Provide the (X, Y) coordinate of the cell's center where the given text is located.  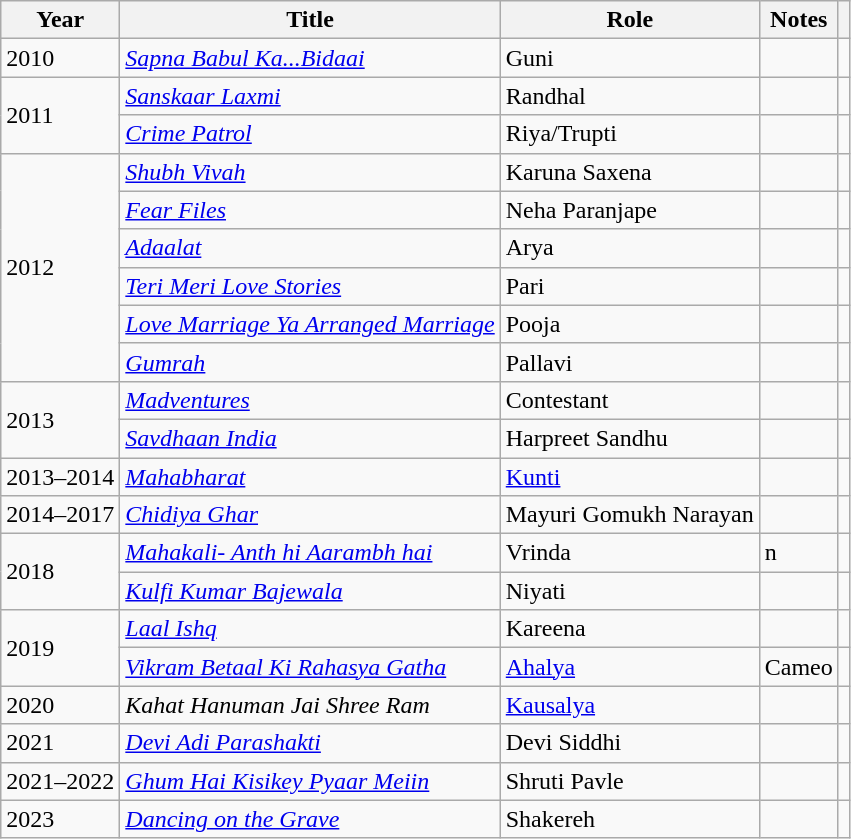
Guni (630, 58)
Kausalya (630, 705)
Adaalat (310, 248)
Laal Ishq (310, 629)
2014–2017 (60, 515)
Fear Files (310, 210)
2020 (60, 705)
Sanskaar Laxmi (310, 96)
Vrinda (630, 553)
Harpreet Sandhu (630, 438)
Sapna Babul Ka...Bidaai (310, 58)
2013 (60, 419)
Love Marriage Ya Arranged Marriage (310, 324)
2018 (60, 572)
n (798, 553)
2019 (60, 648)
Kulfi Kumar Bajewala (310, 591)
Gumrah (310, 362)
Kunti (630, 477)
Year (60, 20)
Riya/Trupti (630, 134)
Randhal (630, 96)
Cameo (798, 667)
2010 (60, 58)
Contestant (630, 400)
Title (310, 20)
Ghum Hai Kisikey Pyaar Meiin (310, 781)
Devi Adi Parashakti (310, 743)
Chidiya Ghar (310, 515)
Dancing on the Grave (310, 819)
Kahat Hanuman Jai Shree Ram (310, 705)
Ahalya (630, 667)
2011 (60, 115)
Crime Patrol (310, 134)
Mahakali- Anth hi Aarambh hai (310, 553)
Mahabharat (310, 477)
2023 (60, 819)
Teri Meri Love Stories (310, 286)
Madventures (310, 400)
Savdhaan India (310, 438)
2012 (60, 267)
Vikram Betaal Ki Rahasya Gatha (310, 667)
Devi Siddhi (630, 743)
Pari (630, 286)
Neha Paranjape (630, 210)
Kareena (630, 629)
2021–2022 (60, 781)
Shruti Pavle (630, 781)
Niyati (630, 591)
Karuna Saxena (630, 172)
Mayuri Gomukh Narayan (630, 515)
Shubh Vivah (310, 172)
2013–2014 (60, 477)
Notes (798, 20)
Role (630, 20)
2021 (60, 743)
Arya (630, 248)
Pallavi (630, 362)
Pooja (630, 324)
Shakereh (630, 819)
